Provide the (x, y) coordinate of the cell's center where the given text is located.  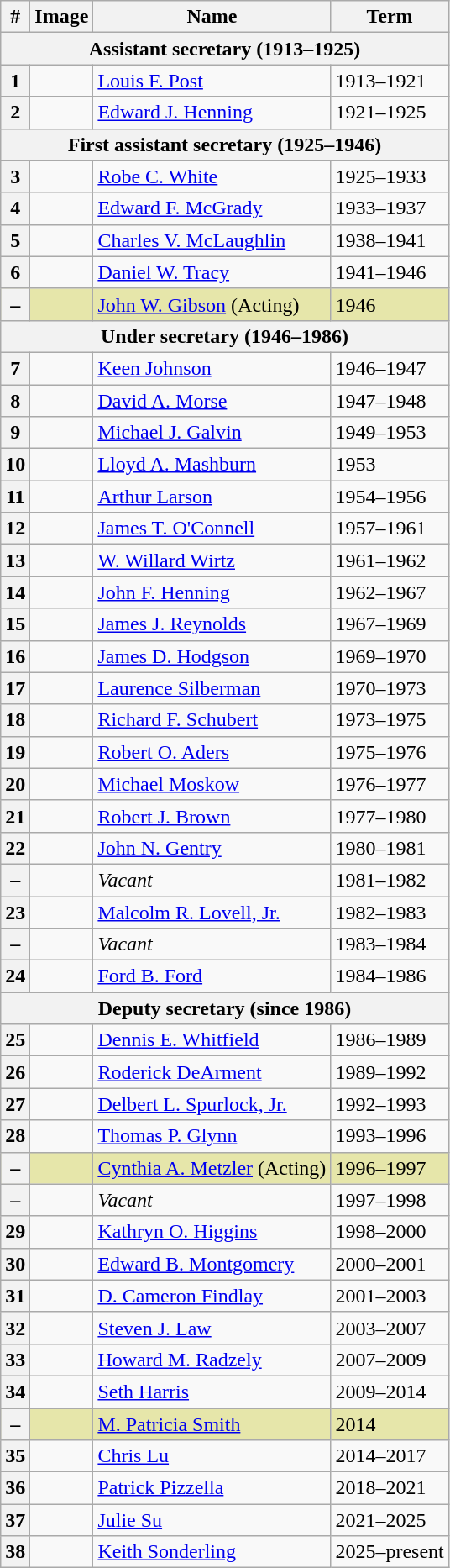
1941–1946 (390, 272)
10 (15, 465)
W. Willard Wirtz (212, 560)
1997–1998 (390, 1200)
Ford B. Ford (212, 976)
2007–2009 (390, 1360)
1989–1992 (390, 1072)
John F. Henning (212, 592)
2001–2003 (390, 1296)
Patrick Pizzella (212, 1488)
1921–1925 (390, 113)
Kathryn O. Higgins (212, 1232)
Louis F. Post (212, 81)
Laurence Silberman (212, 688)
2014–2017 (390, 1456)
D. Cameron Findlay (212, 1296)
20 (15, 784)
Julie Su (212, 1520)
1977–1980 (390, 816)
1925–1933 (390, 176)
Image (62, 17)
Howard M. Radzely (212, 1360)
Michael Moskow (212, 784)
Arthur Larson (212, 497)
4 (15, 208)
26 (15, 1072)
1986–1989 (390, 1040)
1993–1996 (390, 1136)
19 (15, 752)
18 (15, 720)
2021–2025 (390, 1520)
3 (15, 176)
1967–1969 (390, 624)
1970–1973 (390, 688)
Edward J. Henning (212, 113)
1984–1986 (390, 976)
1980–1981 (390, 848)
Cynthia A. Metzler (Acting) (212, 1168)
Daniel W. Tracy (212, 272)
Keith Sonderling (212, 1552)
2 (15, 113)
2018–2021 (390, 1488)
15 (15, 624)
1992–1993 (390, 1104)
11 (15, 497)
John N. Gentry (212, 848)
Robert J. Brown (212, 816)
23 (15, 912)
1973–1975 (390, 720)
Richard F. Schubert (212, 720)
1913–1921 (390, 81)
1998–2000 (390, 1232)
Name (212, 17)
1954–1956 (390, 497)
1976–1977 (390, 784)
James J. Reynolds (212, 624)
16 (15, 656)
James T. O'Connell (212, 529)
38 (15, 1552)
2014 (390, 1424)
David A. Morse (212, 401)
Seth Harris (212, 1392)
Malcolm R. Lovell, Jr. (212, 912)
35 (15, 1456)
1949–1953 (390, 433)
Steven J. Law (212, 1328)
1 (15, 81)
1957–1961 (390, 529)
1961–1962 (390, 560)
Robert O. Aders (212, 752)
1983–1984 (390, 944)
Chris Lu (212, 1456)
1962–1967 (390, 592)
1953 (390, 465)
Robe C. White (212, 176)
22 (15, 848)
First assistant secretary (1925–1946) (225, 145)
Assistant secretary (1913–1925) (225, 49)
1947–1948 (390, 401)
8 (15, 401)
7 (15, 368)
2009–2014 (390, 1392)
James D. Hodgson (212, 656)
5 (15, 240)
1946 (390, 304)
2025–present (390, 1552)
Edward F. McGrady (212, 208)
24 (15, 976)
Roderick DeArment (212, 1072)
1946–1947 (390, 368)
Deputy secretary (since 1986) (225, 1008)
33 (15, 1360)
9 (15, 433)
1933–1937 (390, 208)
36 (15, 1488)
# (15, 17)
21 (15, 816)
Charles V. McLaughlin (212, 240)
Delbert L. Spurlock, Jr. (212, 1104)
17 (15, 688)
31 (15, 1296)
13 (15, 560)
34 (15, 1392)
32 (15, 1328)
Term (390, 17)
25 (15, 1040)
12 (15, 529)
37 (15, 1520)
1996–1997 (390, 1168)
Edward B. Montgomery (212, 1264)
Keen Johnson (212, 368)
29 (15, 1232)
2000–2001 (390, 1264)
1969–1970 (390, 656)
27 (15, 1104)
John W. Gibson (Acting) (212, 304)
2003–2007 (390, 1328)
1981–1982 (390, 880)
Michael J. Galvin (212, 433)
Under secretary (1946–1986) (225, 336)
Dennis E. Whitfield (212, 1040)
1982–1983 (390, 912)
M. Patricia Smith (212, 1424)
1938–1941 (390, 240)
1975–1976 (390, 752)
Thomas P. Glynn (212, 1136)
30 (15, 1264)
14 (15, 592)
6 (15, 272)
Lloyd A. Mashburn (212, 465)
28 (15, 1136)
